Scan for the cell matching the given text and deliver its [x, y] coordinate at center. 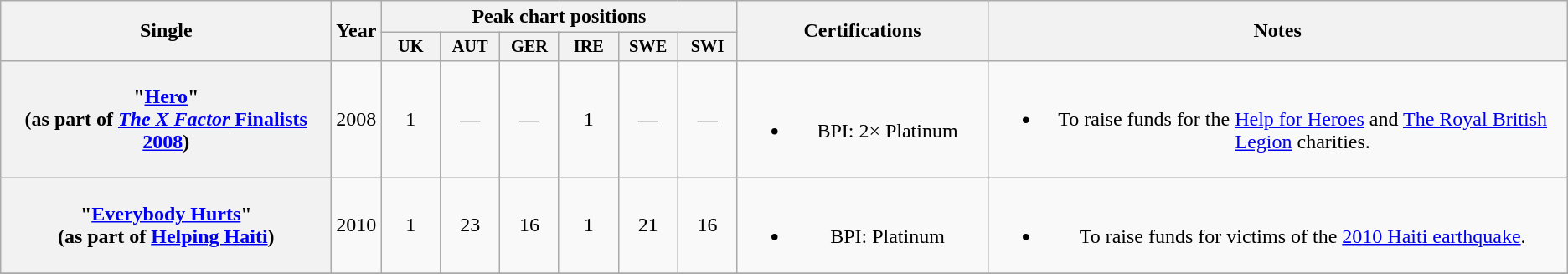
GER [529, 47]
BPI: 2× Platinum [863, 119]
Single [166, 31]
UK [410, 47]
"Everybody Hurts"(as part of Helping Haiti) [166, 226]
To raise funds for the Help for Heroes and The Royal British Legion charities. [1277, 119]
21 [648, 226]
"Hero"(as part of The X Factor Finalists 2008) [166, 119]
To raise funds for victims of the 2010 Haiti earthquake. [1277, 226]
Notes [1277, 31]
BPI: Platinum [863, 226]
SWI [707, 47]
23 [471, 226]
Peak chart positions [560, 17]
SWE [648, 47]
2008 [357, 119]
2010 [357, 226]
Year [357, 31]
IRE [588, 47]
Certifications [863, 31]
AUT [471, 47]
